Capture the cell that displays the provided text and extract its [x, y] central coordinate. 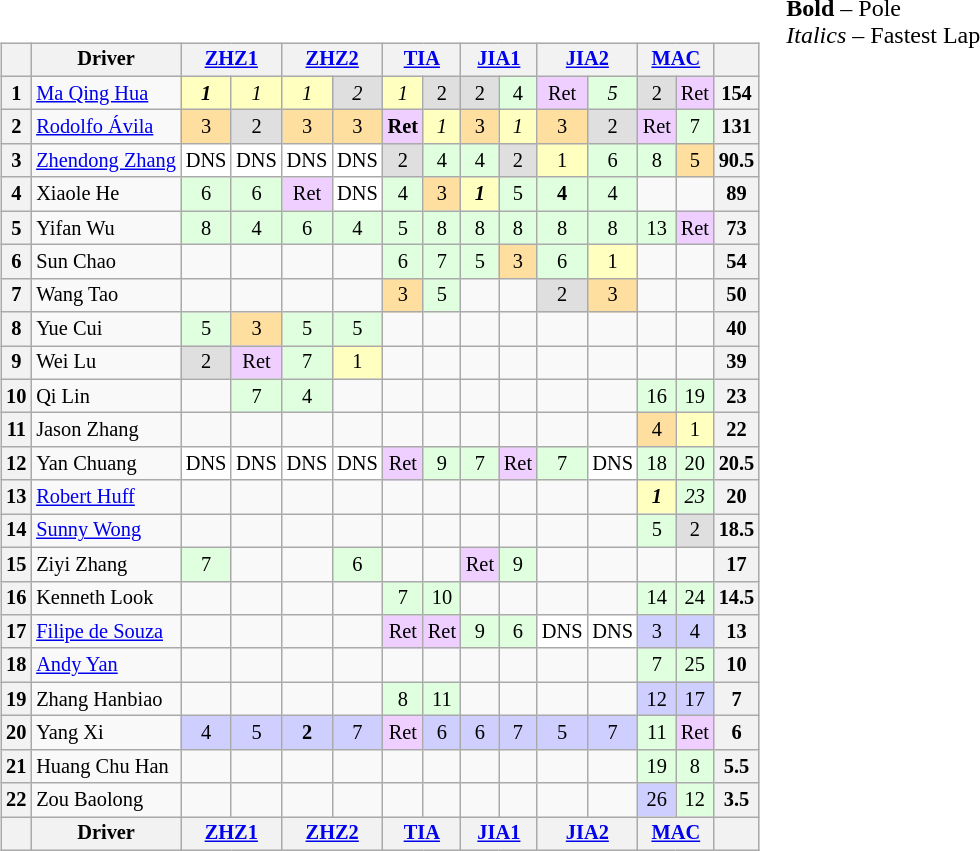
Ma Qing Hua [106, 93]
Huang Chu Han [106, 766]
18.5 [736, 531]
26 [657, 800]
3.5 [736, 800]
Xiaole He [106, 194]
Jason Zhang [106, 430]
Yue Cui [106, 329]
Wei Lu [106, 363]
Ziyi Zhang [106, 564]
Yan Chuang [106, 464]
Yang Xi [106, 733]
Kenneth Look [106, 598]
Zhang Hanbiao [106, 699]
39 [736, 363]
Yifan Wu [106, 228]
14.5 [736, 598]
20.5 [736, 464]
154 [736, 93]
Zhendong Zhang [106, 161]
40 [736, 329]
54 [736, 262]
5.5 [736, 766]
Sun Chao [106, 262]
90.5 [736, 161]
Andy Yan [106, 665]
131 [736, 127]
21 [16, 766]
Robert Huff [106, 497]
Zou Baolong [106, 800]
Qi Lin [106, 396]
24 [695, 598]
Wang Tao [106, 295]
Rodolfo Ávila [106, 127]
50 [736, 295]
25 [695, 665]
89 [736, 194]
Filipe de Souza [106, 632]
73 [736, 228]
Sunny Wong [106, 531]
15 [16, 564]
